Search for the cell housing the specified text and yield its (X, Y) center coordinate. 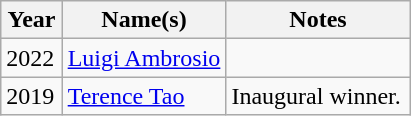
2019 (32, 96)
Inaugural winner. (318, 96)
2022 (32, 58)
Luigi Ambrosio (144, 58)
Notes (318, 20)
Terence Tao (144, 96)
Name(s) (144, 20)
Year (32, 20)
